Determine the [X, Y] coordinate at the center of the cell enclosing the given text.  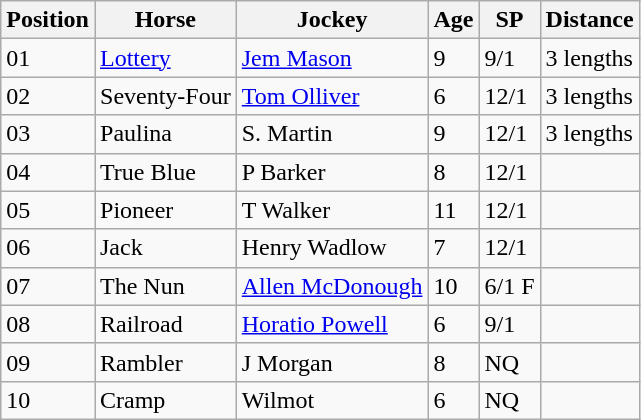
6/1 F [510, 286]
SP [510, 20]
Jockey [332, 20]
Jack [165, 248]
P Barker [332, 172]
Allen McDonough [332, 286]
09 [48, 362]
Horse [165, 20]
Paulina [165, 134]
05 [48, 210]
Tom Olliver [332, 96]
Horatio Powell [332, 324]
04 [48, 172]
T Walker [332, 210]
06 [48, 248]
Henry Wadlow [332, 248]
Position [48, 20]
J Morgan [332, 362]
02 [48, 96]
Age [454, 20]
Lottery [165, 58]
Railroad [165, 324]
Pioneer [165, 210]
The Nun [165, 286]
Wilmot [332, 400]
Seventy-Four [165, 96]
S. Martin [332, 134]
08 [48, 324]
01 [48, 58]
True Blue [165, 172]
11 [454, 210]
03 [48, 134]
7 [454, 248]
07 [48, 286]
Cramp [165, 400]
Rambler [165, 362]
Jem Mason [332, 58]
Distance [590, 20]
